Pinpoint the cell where the given text exists, returning its (X, Y) midpoint coordinate. 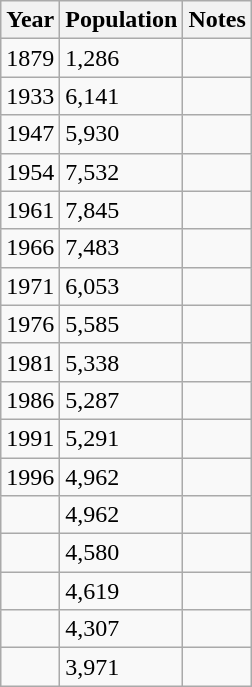
Notes (217, 20)
5,291 (122, 438)
6,141 (122, 96)
1996 (30, 477)
1,286 (122, 58)
1966 (30, 248)
1933 (30, 96)
6,053 (122, 286)
4,580 (122, 553)
5,338 (122, 362)
1981 (30, 362)
1971 (30, 286)
5,585 (122, 324)
Population (122, 20)
1954 (30, 172)
3,971 (122, 667)
4,307 (122, 629)
1976 (30, 324)
1879 (30, 58)
5,287 (122, 400)
7,483 (122, 248)
1947 (30, 134)
5,930 (122, 134)
1986 (30, 400)
1961 (30, 210)
7,845 (122, 210)
4,619 (122, 591)
1991 (30, 438)
7,532 (122, 172)
Year (30, 20)
